Return the (x, y) coordinate for the center point of the cell that contains the specified text.  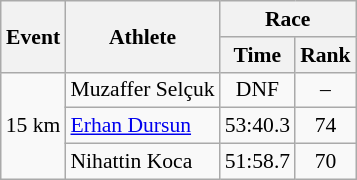
51:58.7 (258, 162)
70 (326, 162)
15 km (34, 126)
53:40.3 (258, 126)
Nihattin Koca (142, 162)
Muzaffer Selçuk (142, 90)
DNF (258, 90)
Rank (326, 55)
74 (326, 126)
– (326, 90)
Event (34, 36)
Erhan Dursun (142, 126)
Race (288, 19)
Athlete (142, 36)
Time (258, 55)
